Identify which cell holds the provided text, then report its (x, y) central coordinate. 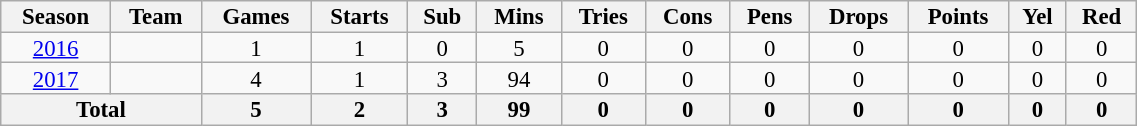
Sub (442, 16)
Tries (603, 16)
Drops (858, 16)
4 (256, 78)
Games (256, 16)
2016 (56, 48)
Yel (1037, 16)
Team (156, 16)
Cons (688, 16)
Points (958, 16)
2 (360, 110)
Starts (360, 16)
Pens (770, 16)
2017 (56, 78)
94 (520, 78)
Total (101, 110)
Season (56, 16)
Red (1101, 16)
Mins (520, 16)
99 (520, 110)
